Determine the (X, Y) coordinate at the center of the cell enclosing the given text.  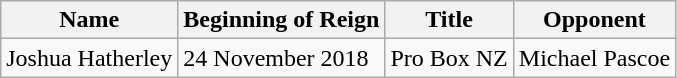
Title (449, 20)
Joshua Hatherley (90, 58)
Name (90, 20)
Opponent (594, 20)
Beginning of Reign (282, 20)
24 November 2018 (282, 58)
Michael Pascoe (594, 58)
Pro Box NZ (449, 58)
